Search for the cell housing the specified text and yield its [x, y] center coordinate. 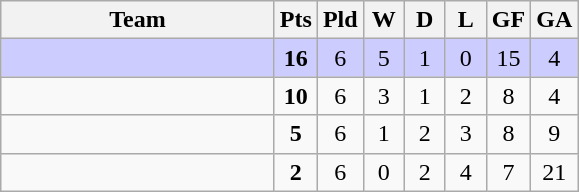
21 [554, 172]
16 [296, 58]
9 [554, 134]
GF [508, 20]
10 [296, 96]
7 [508, 172]
Team [138, 20]
15 [508, 58]
Pld [340, 20]
W [384, 20]
GA [554, 20]
D [424, 20]
L [466, 20]
Pts [296, 20]
